Locate the cell with the specified text and output its (x, y) center coordinate. 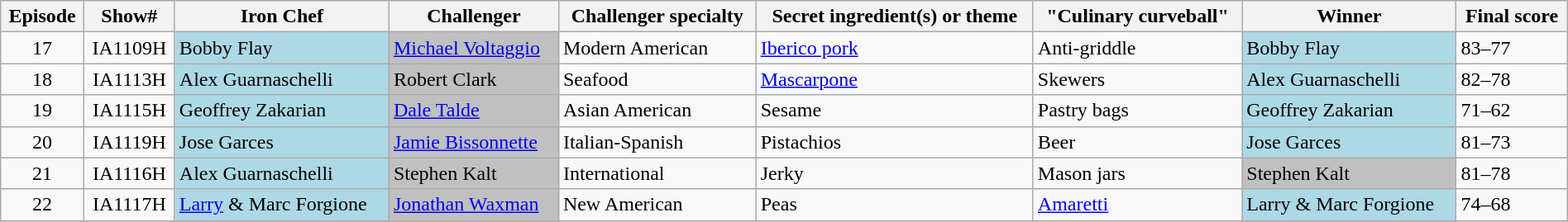
81–73 (1512, 142)
Robert Clark (473, 79)
Skewers (1137, 79)
Final score (1512, 17)
Mason jars (1137, 173)
83–77 (1512, 48)
74–68 (1512, 205)
21 (43, 173)
New American (657, 205)
"Culinary curveball" (1137, 17)
Pastry bags (1137, 111)
Pistachios (895, 142)
Beer (1137, 142)
Italian-Spanish (657, 142)
Asian American (657, 111)
IA1113H (129, 79)
18 (43, 79)
Mascarpone (895, 79)
82–78 (1512, 79)
Modern American (657, 48)
Anti-griddle (1137, 48)
Seafood (657, 79)
Jamie Bissonnette (473, 142)
IA1115H (129, 111)
Iberico pork (895, 48)
Amaretti (1137, 205)
Challenger (473, 17)
71–62 (1512, 111)
22 (43, 205)
Jonathan Waxman (473, 205)
Winner (1350, 17)
Jerky (895, 173)
Michael Voltaggio (473, 48)
Secret ingredient(s) or theme (895, 17)
IA1119H (129, 142)
Challenger specialty (657, 17)
Iron Chef (281, 17)
Peas (895, 205)
17 (43, 48)
IA1109H (129, 48)
International (657, 173)
19 (43, 111)
81–78 (1512, 173)
IA1116H (129, 173)
20 (43, 142)
Episode (43, 17)
Dale Talde (473, 111)
Sesame (895, 111)
IA1117H (129, 205)
Show# (129, 17)
